For the text-containing cell, return its midpoint in [x, y] coordinate format. 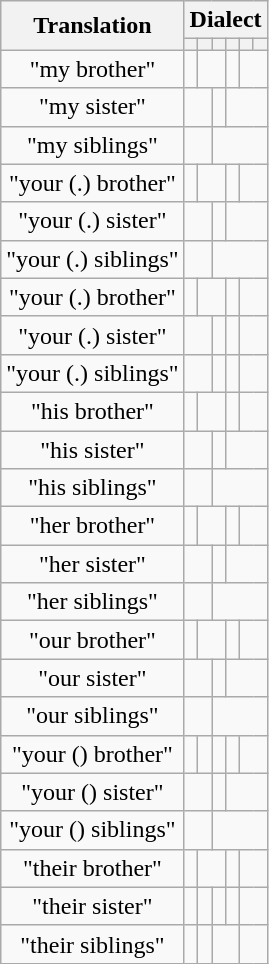
Dialect [226, 20]
"their brother" [92, 868]
"her siblings" [92, 602]
"my siblings" [92, 145]
"my brother" [92, 69]
"his sister" [92, 449]
"my sister" [92, 107]
"your () siblings" [92, 830]
"her sister" [92, 564]
"your () brother" [92, 754]
"our siblings" [92, 716]
"their siblings" [92, 944]
Translation [92, 26]
"her brother" [92, 526]
"our brother" [92, 640]
"their sister" [92, 906]
"your () sister" [92, 792]
"our sister" [92, 678]
"his brother" [92, 411]
"his siblings" [92, 488]
